Return (X, Y) of the center of cell containing provided text 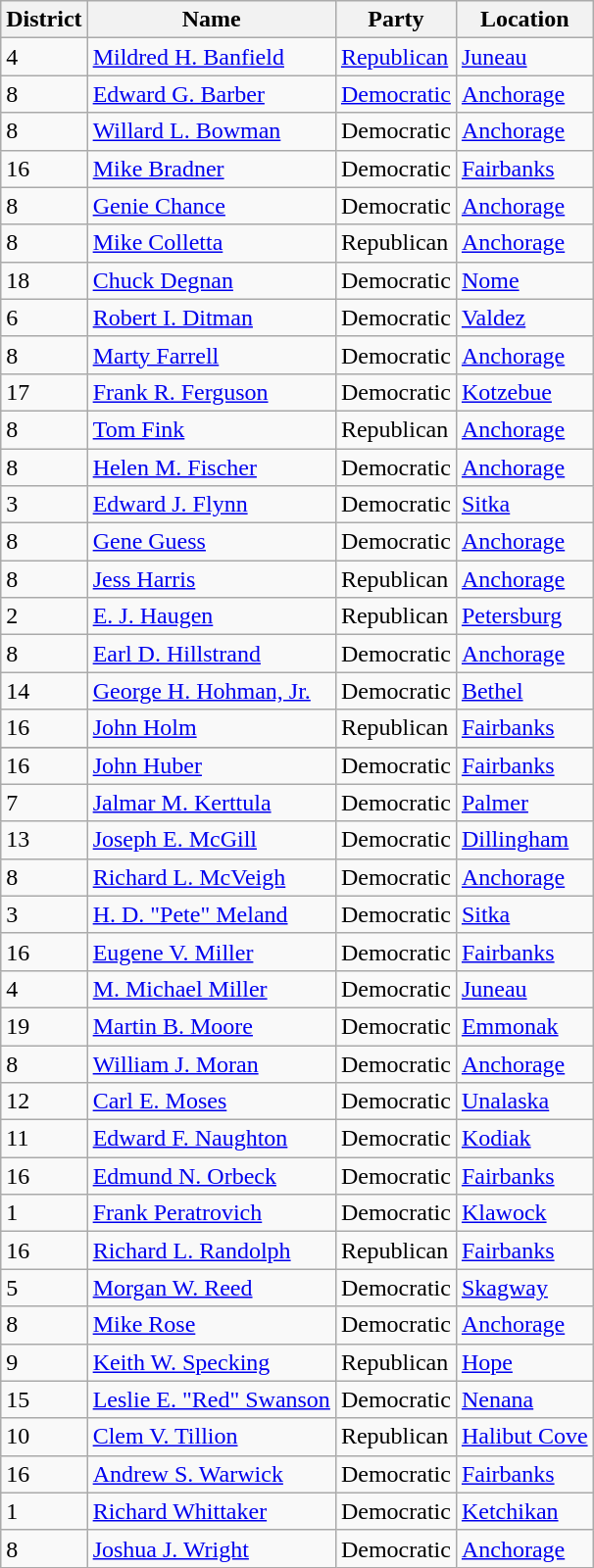
Carl E. Moses (212, 1102)
Eugene V. Miller (212, 952)
17 (44, 392)
Joseph E. McGill (212, 840)
Mike Bradner (212, 169)
Earl D. Hillstrand (212, 654)
11 (44, 1139)
Mildred H. Banfield (212, 57)
2 (44, 616)
Party (396, 20)
Tom Fink (212, 429)
Klawock (524, 1213)
13 (44, 840)
Valdez (524, 318)
Helen M. Fischer (212, 467)
Clem V. Tillion (212, 1437)
14 (44, 691)
Unalaska (524, 1102)
Hope (524, 1362)
Robert I. Ditman (212, 318)
Morgan W. Reed (212, 1288)
Willard L. Bowman (212, 131)
19 (44, 1026)
Edmund N. Orbeck (212, 1176)
18 (44, 280)
Jess Harris (212, 579)
Kodiak (524, 1139)
Richard L. McVeigh (212, 877)
Chuck Degnan (212, 280)
15 (44, 1399)
Palmer (524, 803)
Frank Peratrovich (212, 1213)
John Holm (212, 728)
6 (44, 318)
Petersburg (524, 616)
William J. Moran (212, 1063)
Edward G. Barber (212, 94)
Joshua J. Wright (212, 1548)
7 (44, 803)
5 (44, 1288)
Keith W. Specking (212, 1362)
Emmonak (524, 1026)
Kotzebue (524, 392)
Richard Whittaker (212, 1511)
Richard L. Randolph (212, 1250)
Jalmar M. Kerttula (212, 803)
H. D. "Pete" Meland (212, 914)
George H. Hohman, Jr. (212, 691)
Mike Colletta (212, 243)
Ketchikan (524, 1511)
Bethel (524, 691)
Nenana (524, 1399)
Edward F. Naughton (212, 1139)
Martin B. Moore (212, 1026)
Marty Farrell (212, 355)
District (44, 20)
Leslie E. "Red" Swanson (212, 1399)
John Huber (212, 765)
9 (44, 1362)
E. J. Haugen (212, 616)
Edward J. Flynn (212, 505)
10 (44, 1437)
Nome (524, 280)
12 (44, 1102)
Halibut Cove (524, 1437)
Name (212, 20)
Frank R. Ferguson (212, 392)
M. Michael Miller (212, 989)
Gene Guess (212, 542)
Location (524, 20)
Dillingham (524, 840)
Skagway (524, 1288)
Andrew S. Warwick (212, 1474)
Genie Chance (212, 206)
Mike Rose (212, 1325)
